Identify which cell holds the provided text, then report its [x, y] central coordinate. 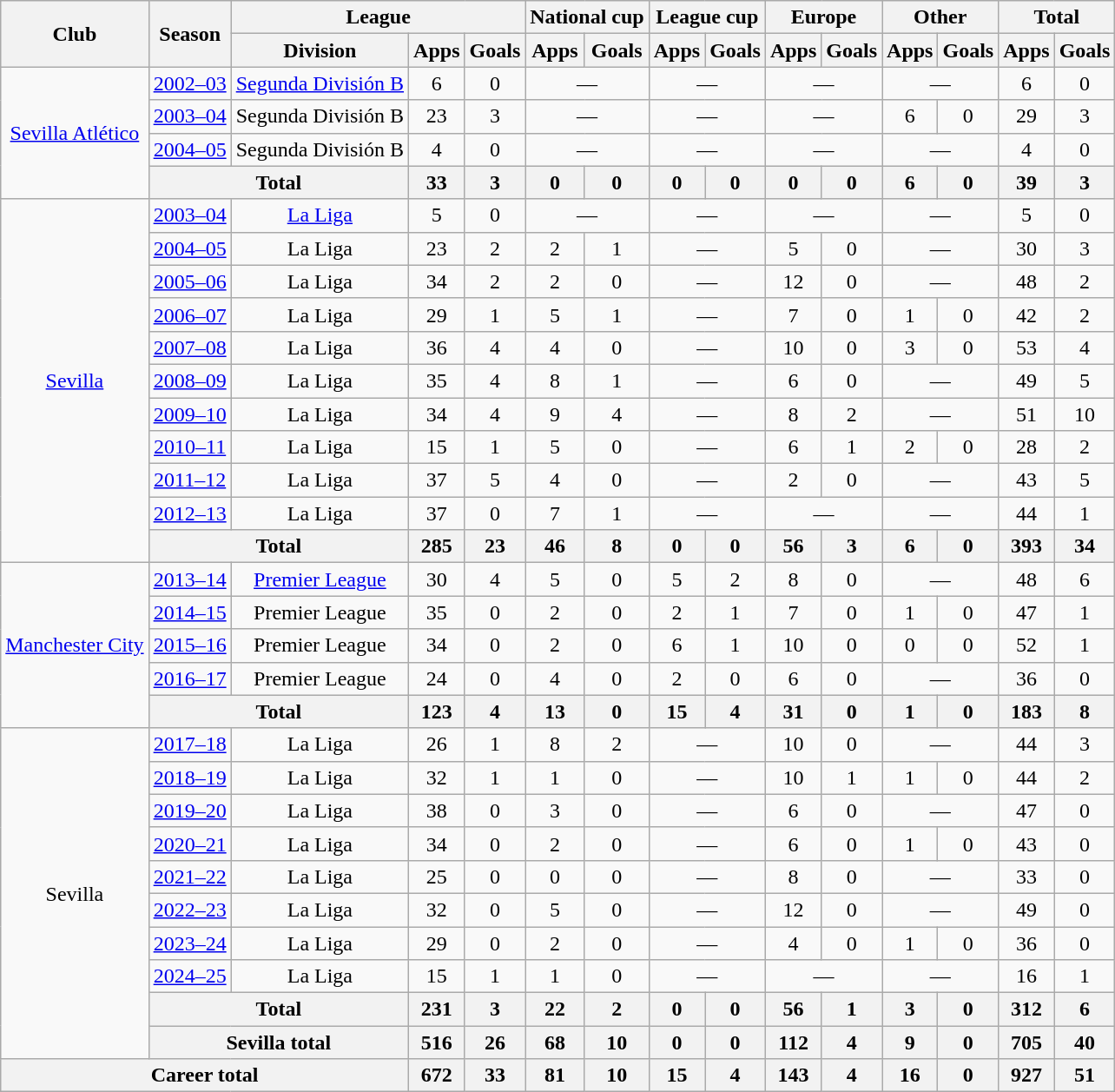
2006–07 [189, 314]
39 [1026, 182]
2011–12 [189, 480]
Europe [823, 17]
2020–21 [189, 844]
2014–15 [189, 612]
53 [1026, 347]
312 [1026, 1009]
2012–13 [189, 513]
2013–14 [189, 579]
Season [189, 34]
League cup [707, 17]
2022–23 [189, 910]
40 [1085, 1042]
Other [940, 17]
516 [437, 1042]
2017–18 [189, 745]
31 [793, 711]
2008–09 [189, 381]
2021–22 [189, 877]
672 [437, 1075]
231 [437, 1009]
81 [555, 1075]
2002–03 [189, 83]
927 [1026, 1075]
2009–10 [189, 414]
2015–16 [189, 645]
League [379, 17]
Sevilla total [278, 1042]
Career total [205, 1075]
Division [320, 50]
52 [1026, 645]
Club [75, 34]
42 [1026, 314]
112 [793, 1042]
Manchester City [75, 645]
2019–20 [189, 811]
National cup [587, 17]
393 [1026, 546]
285 [437, 546]
705 [1026, 1042]
123 [437, 711]
24 [437, 678]
25 [437, 877]
183 [1026, 711]
2023–24 [189, 943]
28 [1026, 447]
38 [437, 811]
2010–11 [189, 447]
2005–06 [189, 281]
2024–25 [189, 976]
Sevilla Atlético [75, 133]
68 [555, 1042]
2018–19 [189, 778]
22 [555, 1009]
143 [793, 1075]
2016–17 [189, 678]
46 [555, 546]
2007–08 [189, 347]
13 [555, 711]
